Locate the cell with the specified text and output its (x, y) center coordinate. 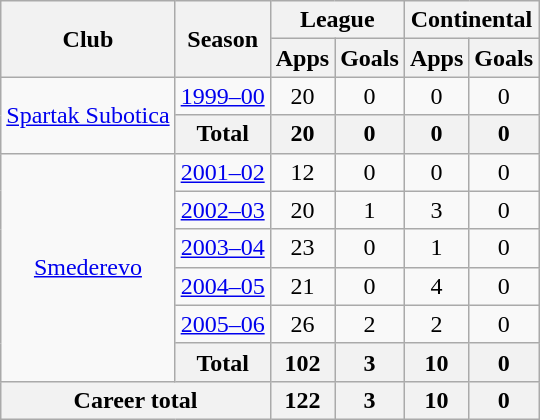
1999–00 (222, 96)
2001–02 (222, 172)
2004–05 (222, 286)
Smederevo (88, 267)
Club (88, 39)
Season (222, 39)
2003–04 (222, 248)
League (337, 20)
Continental (471, 20)
4 (436, 286)
2002–03 (222, 210)
2005–06 (222, 324)
21 (302, 286)
102 (302, 362)
12 (302, 172)
122 (302, 400)
26 (302, 324)
Spartak Subotica (88, 115)
Career total (136, 400)
23 (302, 248)
